Search for the cell housing the specified text and yield its (X, Y) center coordinate. 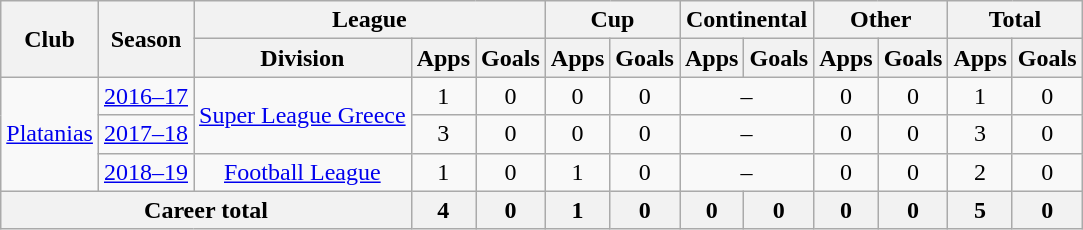
2017–18 (146, 134)
Platanias (50, 134)
League (370, 20)
Season (146, 39)
Football League (303, 172)
Club (50, 39)
Division (303, 58)
2 (980, 172)
Cup (612, 20)
2016–17 (146, 96)
Career total (206, 210)
5 (980, 210)
Other (881, 20)
2018–19 (146, 172)
Continental (747, 20)
4 (443, 210)
Total (1015, 20)
Super League Greece (303, 115)
